Determine the [x, y] coordinate at the center of the cell enclosing the given text.  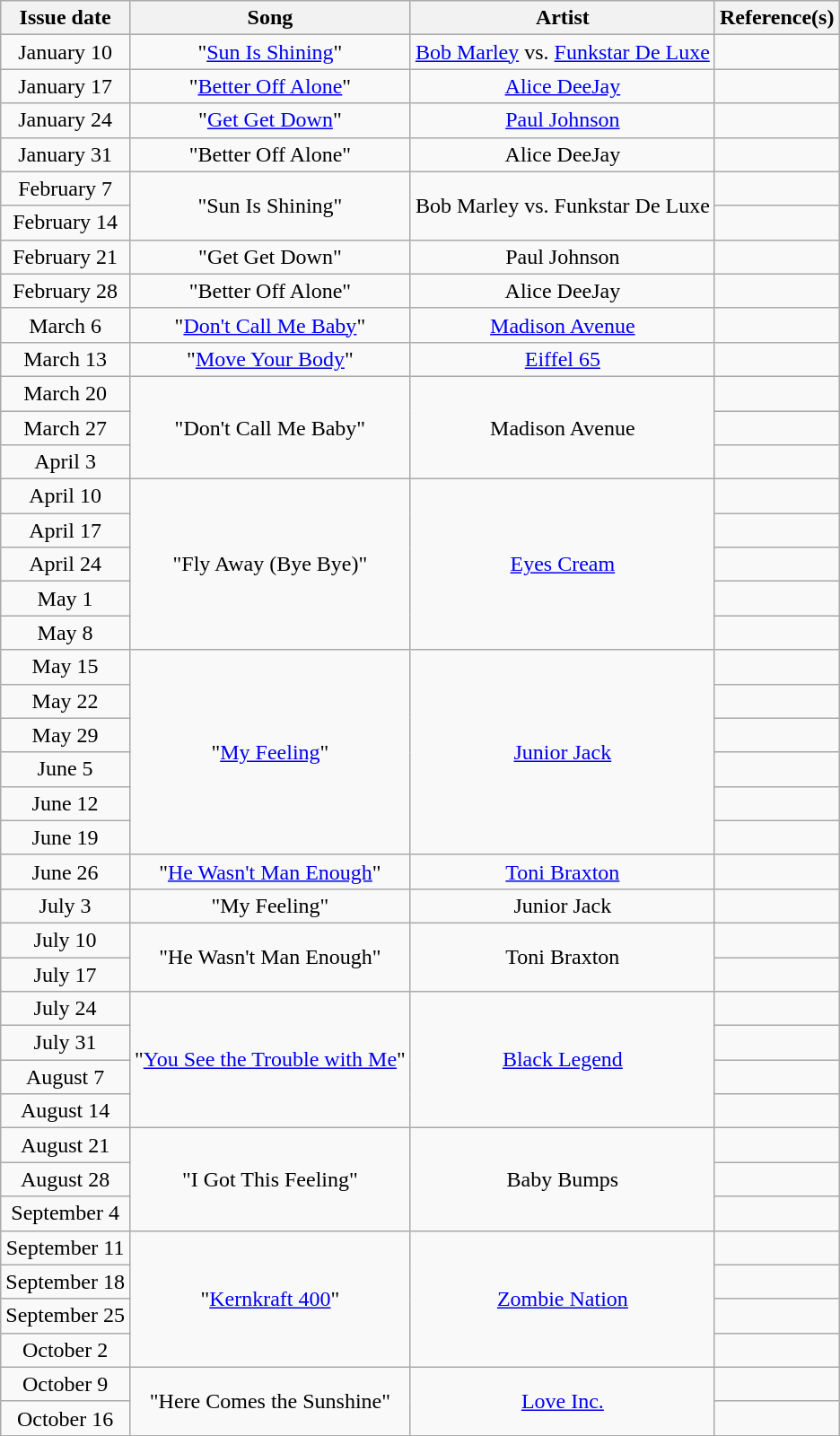
Issue date [66, 18]
May 15 [66, 667]
April 3 [66, 462]
"Kernkraft 400" [269, 1299]
May 29 [66, 735]
October 2 [66, 1350]
"You See the Trouble with Me" [269, 1060]
April 17 [66, 530]
January 17 [66, 86]
August 14 [66, 1111]
August 28 [66, 1179]
Black Legend [562, 1060]
July 31 [66, 1043]
March 13 [66, 359]
March 6 [66, 325]
"Fly Away (Bye Bye)" [269, 565]
February 7 [66, 188]
June 12 [66, 803]
"Here Comes the Sunshine" [269, 1401]
April 24 [66, 565]
Artist [562, 18]
January 10 [66, 52]
September 18 [66, 1282]
Zombie Nation [562, 1299]
June 19 [66, 837]
Baby Bumps [562, 1179]
August 7 [66, 1077]
September 4 [66, 1213]
July 3 [66, 906]
July 10 [66, 940]
February 21 [66, 257]
February 28 [66, 291]
Reference(s) [777, 18]
October 9 [66, 1384]
June 26 [66, 871]
May 22 [66, 701]
Love Inc. [562, 1401]
September 11 [66, 1248]
Eiffel 65 [562, 359]
March 20 [66, 393]
July 24 [66, 1009]
October 16 [66, 1418]
January 31 [66, 154]
"Move Your Body" [269, 359]
August 21 [66, 1145]
May 8 [66, 633]
July 17 [66, 974]
June 5 [66, 769]
September 25 [66, 1316]
January 24 [66, 120]
Eyes Cream [562, 565]
May 1 [66, 599]
Song [269, 18]
February 14 [66, 223]
March 27 [66, 428]
"I Got This Feeling" [269, 1179]
April 10 [66, 496]
